From the cell containing the given text, extract its center point as [X, Y] coordinate. 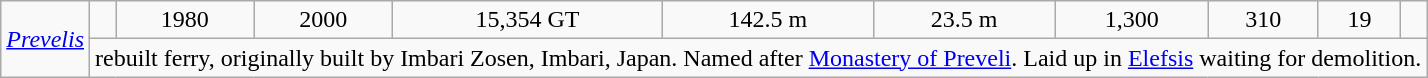
19 [1359, 20]
23.5 m [964, 20]
2000 [324, 20]
Prevelis [46, 39]
1980 [186, 20]
142.5 m [768, 20]
1,300 [1132, 20]
15,354 GT [528, 20]
310 [1263, 20]
rebuilt ferry, originally built by Imbari Zosen, Imbari, Japan. Named after Monastery of Preveli. Laid up in Elefsis waiting for demolition. [758, 58]
